Search for the cell housing the specified text and yield its (x, y) center coordinate. 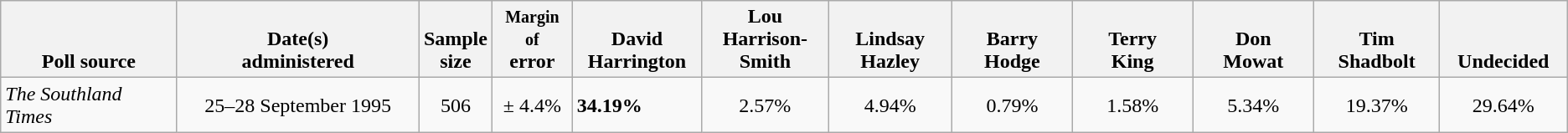
2.57% (766, 105)
19.37% (1377, 105)
BarryHodge (1012, 39)
The Southland Times (89, 105)
5.34% (1253, 105)
4.94% (890, 105)
DonMowat (1253, 39)
25–28 September 1995 (298, 105)
0.79% (1012, 105)
Samplesize (456, 39)
Poll source (89, 39)
Undecided (1503, 39)
LindsayHazley (890, 39)
1.58% (1132, 105)
TerryKing (1132, 39)
506 (456, 105)
± 4.4% (532, 105)
LouHarrison-Smith (766, 39)
29.64% (1503, 105)
DavidHarrington (637, 39)
Date(s)administered (298, 39)
Margin oferror (532, 39)
34.19% (637, 105)
TimShadbolt (1377, 39)
